Locate the cell with the specified text and output its (x, y) center coordinate. 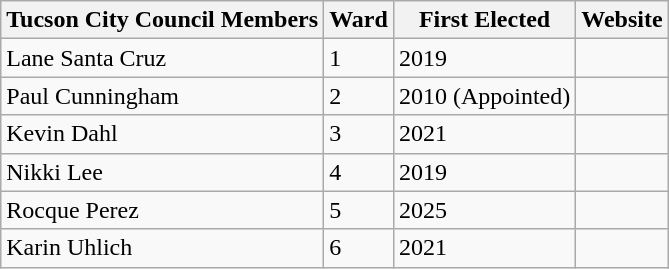
Lane Santa Cruz (162, 58)
Ward (359, 20)
2025 (484, 210)
2 (359, 96)
Kevin Dahl (162, 134)
6 (359, 248)
1 (359, 58)
Karin Uhlich (162, 248)
First Elected (484, 20)
2010 (Appointed) (484, 96)
Nikki Lee (162, 172)
3 (359, 134)
Rocque Perez (162, 210)
4 (359, 172)
Tucson City Council Members (162, 20)
Website (622, 20)
Paul Cunningham (162, 96)
5 (359, 210)
